Return the [X, Y] coordinate for the center point of the cell that contains the specified text.  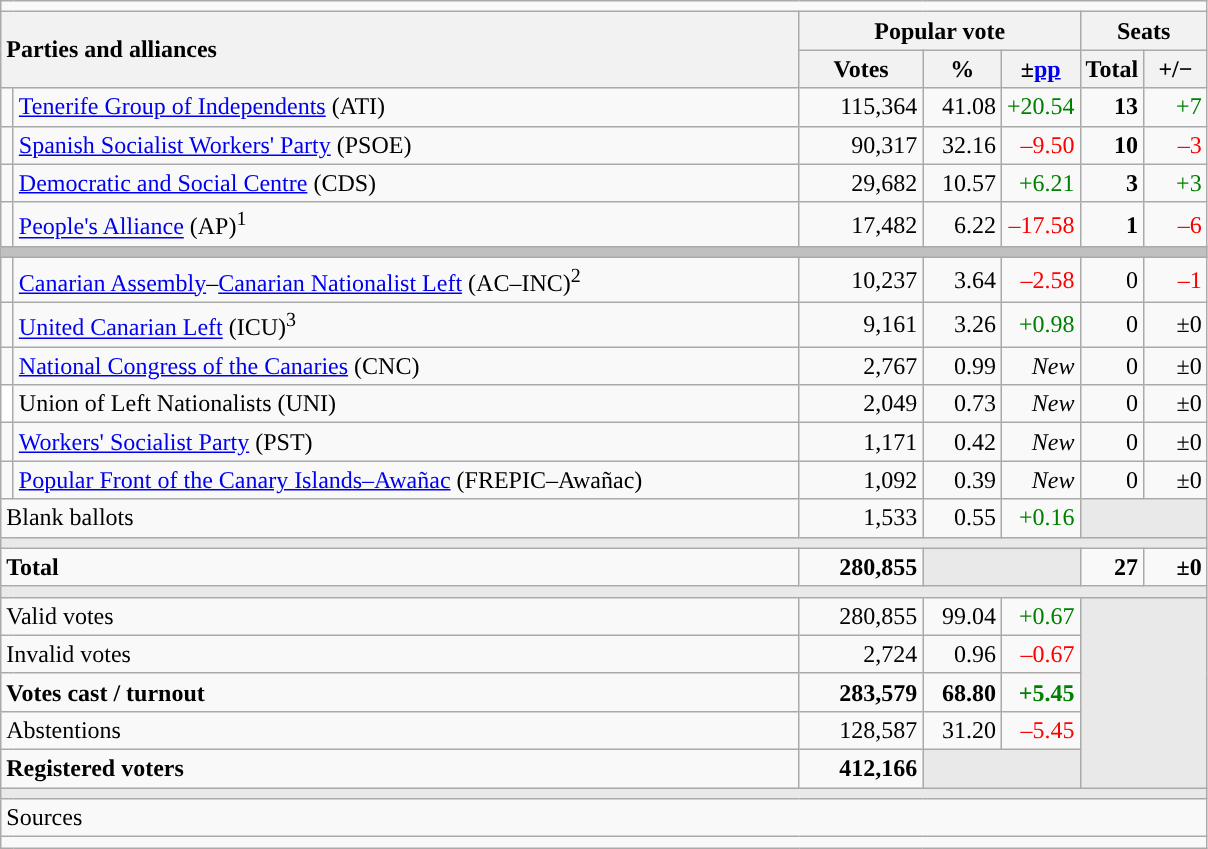
412,166 [861, 769]
128,587 [861, 731]
+7 [1176, 107]
17,482 [861, 224]
283,579 [861, 692]
10,237 [861, 280]
0.42 [962, 442]
Sources [604, 818]
+6.21 [1040, 183]
27 [1112, 567]
Valid votes [400, 616]
0.99 [962, 366]
+20.54 [1040, 107]
115,364 [861, 107]
Spanish Socialist Workers' Party (PSOE) [406, 145]
3.64 [962, 280]
Votes [861, 69]
10.57 [962, 183]
Workers' Socialist Party (PST) [406, 442]
Blank ballots [400, 518]
3 [1112, 183]
% [962, 69]
3.26 [962, 324]
+0.16 [1040, 518]
–5.45 [1040, 731]
–3 [1176, 145]
Canarian Assembly–Canarian Nationalist Left (AC–INC)2 [406, 280]
United Canarian Left (ICU)3 [406, 324]
32.16 [962, 145]
10 [1112, 145]
+/− [1176, 69]
41.08 [962, 107]
–0.67 [1040, 654]
68.80 [962, 692]
31.20 [962, 731]
Votes cast / turnout [400, 692]
National Congress of the Canaries (CNC) [406, 366]
+0.98 [1040, 324]
0.39 [962, 480]
0.96 [962, 654]
Invalid votes [400, 654]
Popular vote [940, 31]
0.55 [962, 518]
–17.58 [1040, 224]
Tenerife Group of Independents (ATI) [406, 107]
2,767 [861, 366]
±pp [1040, 69]
13 [1112, 107]
People's Alliance (AP)1 [406, 224]
99.04 [962, 616]
1,533 [861, 518]
+0.67 [1040, 616]
–9.50 [1040, 145]
1,092 [861, 480]
2,049 [861, 404]
–6 [1176, 224]
1 [1112, 224]
–1 [1176, 280]
90,317 [861, 145]
Abstentions [400, 731]
Union of Left Nationalists (UNI) [406, 404]
2,724 [861, 654]
9,161 [861, 324]
Parties and alliances [400, 50]
+3 [1176, 183]
6.22 [962, 224]
Seats [1144, 31]
Democratic and Social Centre (CDS) [406, 183]
Popular Front of the Canary Islands–Awañac (FREPIC–Awañac) [406, 480]
+5.45 [1040, 692]
0.73 [962, 404]
–2.58 [1040, 280]
Registered voters [400, 769]
29,682 [861, 183]
1,171 [861, 442]
